Detect which cell encompasses the target text, then output its (X, Y) center coordinate. 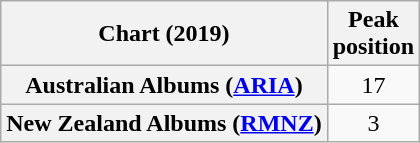
New Zealand Albums (RMNZ) (164, 123)
Australian Albums (ARIA) (164, 85)
Peak position (373, 34)
3 (373, 123)
17 (373, 85)
Chart (2019) (164, 34)
